From the cell containing the given text, extract its center point as [X, Y] coordinate. 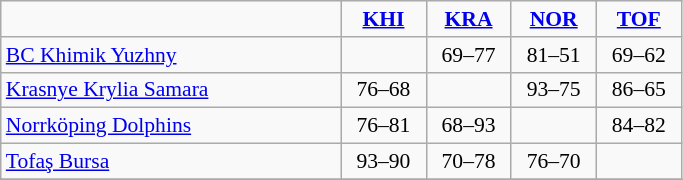
69–62 [638, 55]
NOR [554, 19]
KHI [384, 19]
KRA [468, 19]
68–93 [468, 126]
84–82 [638, 126]
76–68 [384, 90]
70–78 [468, 162]
TOF [638, 19]
86–65 [638, 90]
81–51 [554, 55]
76–81 [384, 126]
69–77 [468, 55]
Krasnye Krylia Samara [171, 90]
Norrköping Dolphins [171, 126]
93–75 [554, 90]
BC Khimik Yuzhny [171, 55]
Tofaş Bursa [171, 162]
93–90 [384, 162]
76–70 [554, 162]
